Find where the given text appears and provide that cell's center as (X, Y) coordinate. 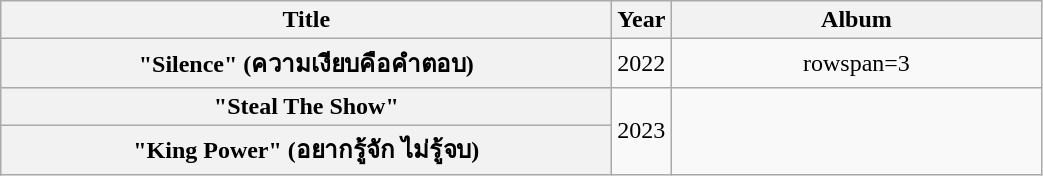
"Steal The Show" (306, 106)
2022 (642, 64)
Album (856, 20)
2023 (642, 130)
"King Power" (อยากรู้จัก ไม่รู้จบ) (306, 150)
rowspan=3 (856, 64)
Title (306, 20)
Year (642, 20)
"Silence" (ความเงียบคือคำตอบ) (306, 64)
